From the cell containing the given text, extract its center point as [X, Y] coordinate. 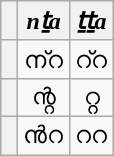
റ്റ [91, 97]
ൻറ [44, 135]
ന്റ [44, 97]
ന്‌റ [44, 59]
ṯṯa [91, 21]
ററ [91, 135]
റ്‌റ [91, 59]
nṯa [44, 21]
